Locate the cell with the specified text and output its [x, y] center coordinate. 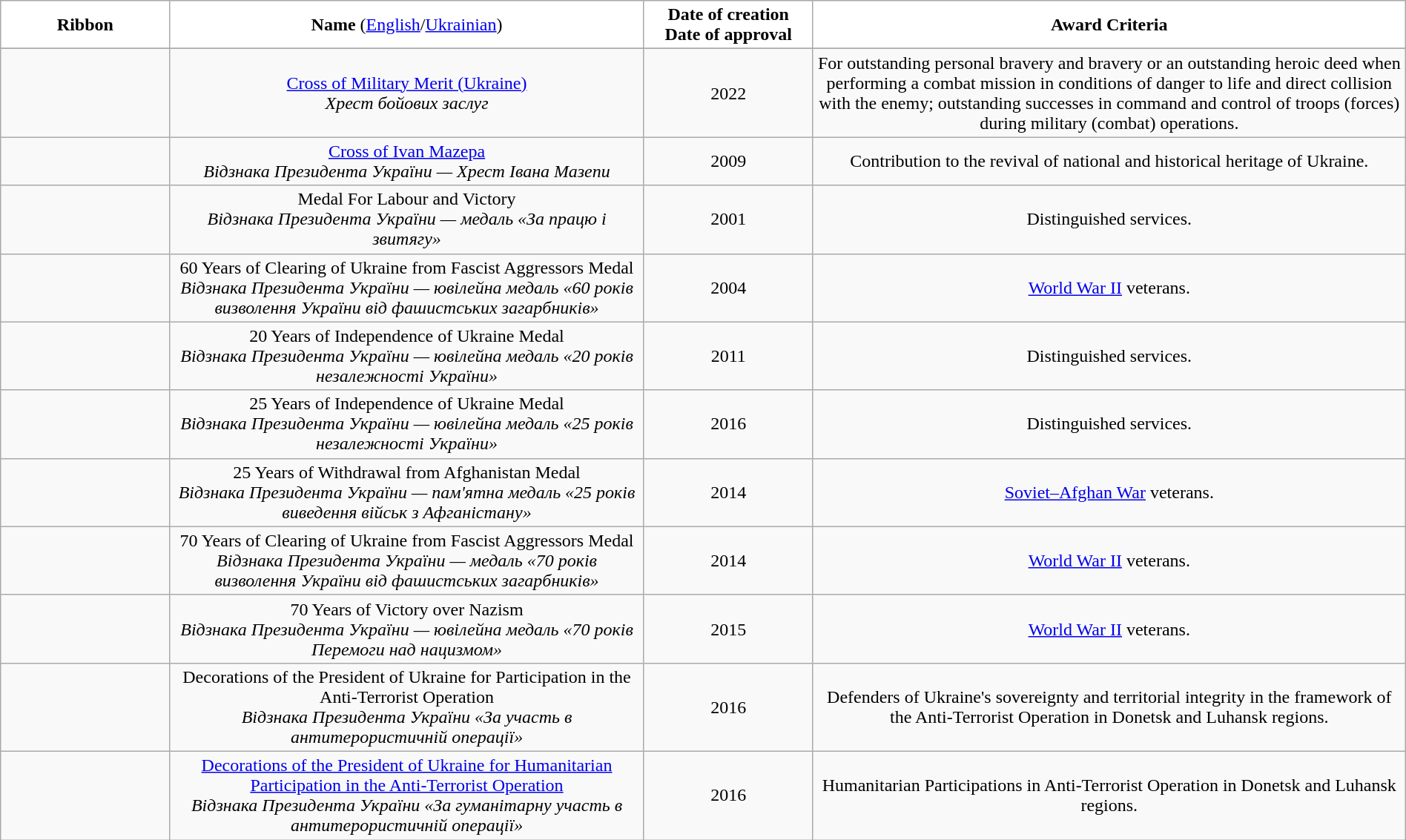
2022 [728, 93]
Medal For Labour and VictoryВідзнака Президента України — медаль «За працю і звитягу» [406, 219]
Cross of Military Merit (Ukraine)Хрест бойових заслуг [406, 93]
2009 [728, 162]
20 Years of Independence of Ukraine MedalВідзнака Президента України — ювілейна медаль «20 років незалежності України» [406, 356]
2001 [728, 219]
Name (English/Ukrainian) [406, 25]
2011 [728, 356]
Award Criteria [1109, 25]
Humanitarian Participations in Anti-Terrorist Operation in Donetsk and Luhansk regions. [1109, 795]
25 Years of Independence of Ukraine MedalВідзнака Президента України — ювілейна медаль «25 років незалежності України» [406, 424]
Soviet–Afghan War veterans. [1109, 492]
2015 [728, 629]
Date of creationDate of approval [728, 25]
Ribbon [85, 25]
Contribution to the revival of national and historical heritage of Ukraine. [1109, 162]
Defenders of Ukraine's sovereignty and territorial integrity in the framework of the Anti-Terrorist Operation in Donetsk and Luhansk regions. [1109, 707]
Cross of Ivan MazepaВідзнака Президента України — Хрест Івана Мазепи [406, 162]
70 Years of Victory over NazismВідзнака Президента України — ювілейна медаль «70 років Перемоги над нацизмом» [406, 629]
2004 [728, 288]
25 Years of Withdrawal from Afghanistan MedalВідзнака Президента України — пам'ятна медаль «25 років виведення військ з Афганістану» [406, 492]
